Identify which cell holds the provided text, then report its (X, Y) central coordinate. 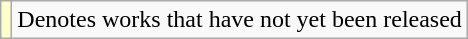
Denotes works that have not yet been released (240, 20)
